Extract the (X, Y) coordinate from the center of the cell holding the provided text.  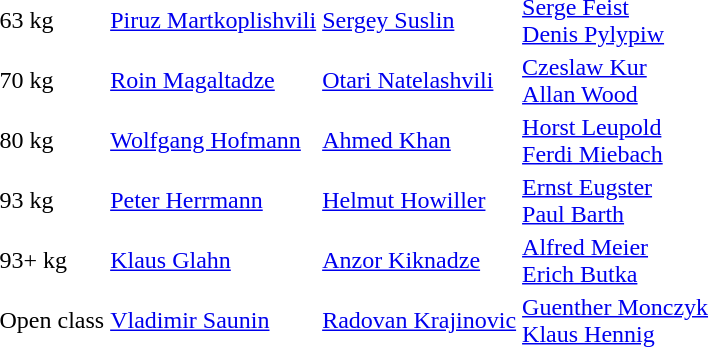
Wolfgang Hofmann (214, 140)
Klaus Glahn (214, 260)
Roin Magaltadze (214, 80)
Peter Herrmann (214, 200)
Helmut Howiller (420, 200)
Otari Natelashvili (420, 80)
Anzor Kiknadze (420, 260)
Ahmed Khan (420, 140)
